Capture the cell that displays the provided text and extract its [X, Y] central coordinate. 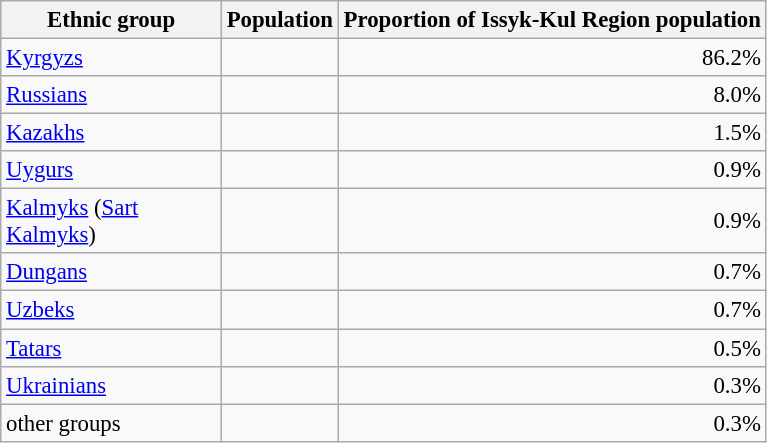
Tatars [112, 348]
Uzbeks [112, 310]
Proportion of Issyk-Kul Region population [552, 20]
8.0% [552, 95]
Ukrainians [112, 385]
Kazakhs [112, 133]
0.5% [552, 348]
Population [280, 20]
1.5% [552, 133]
Uygurs [112, 170]
Ethnic group [112, 20]
Kyrgyzs [112, 58]
other groups [112, 423]
Dungans [112, 273]
Russians [112, 95]
86.2% [552, 58]
Kalmyks (Sart Kalmyks) [112, 222]
